Search for the cell housing the specified text and yield its [x, y] center coordinate. 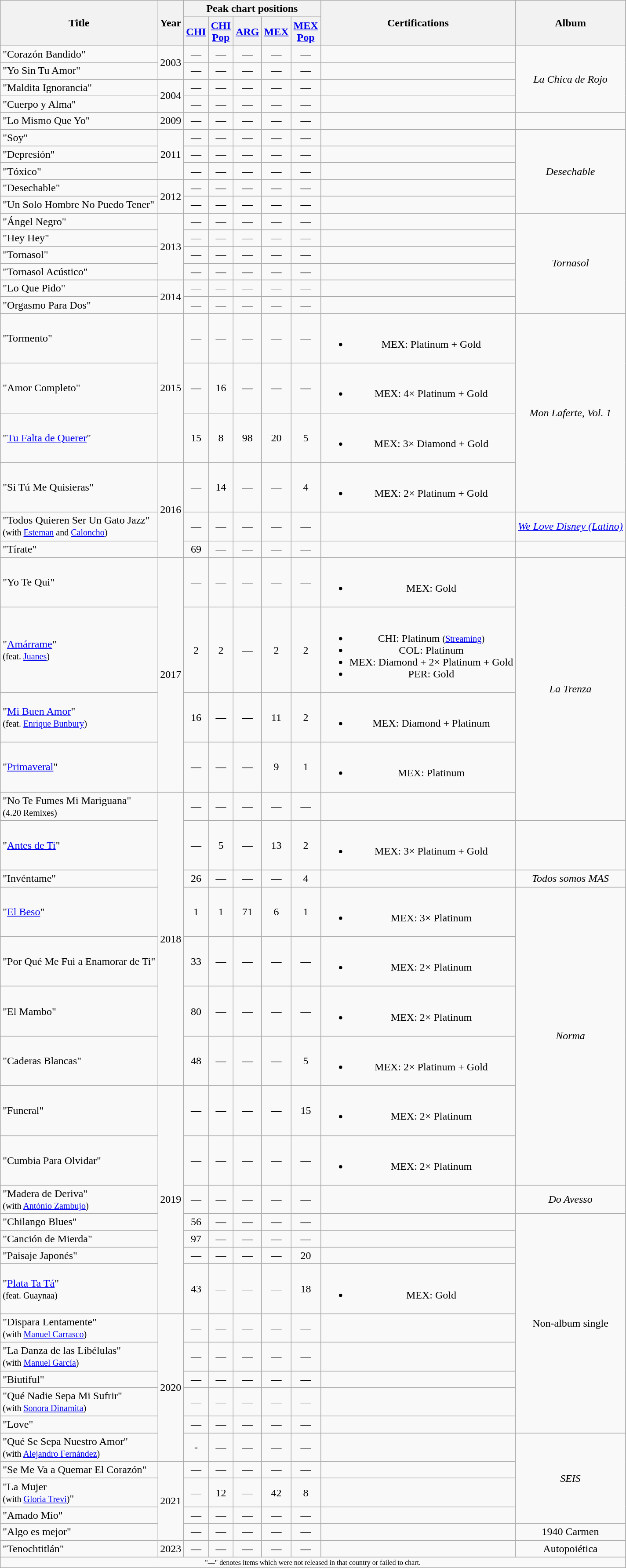
14 [221, 487]
"La Mujer (with Gloria Trevi)" [79, 1493]
"Paisaje Japonés" [79, 1255]
18 [306, 1289]
"Algo es mejor" [79, 1532]
MEX Pop [306, 32]
Non-album single [571, 1323]
"Qué Nadie Sepa Mi Sufrir"(with Sonora Dinamita) [79, 1402]
12 [221, 1493]
Do Avesso [571, 1199]
Norma [571, 1036]
We Love Disney (Latino) [571, 527]
MEX: 3× Diamond + Gold [418, 438]
SEIS [571, 1478]
"Cuerpo y Alma" [79, 104]
2020 [171, 1387]
Album [571, 23]
"—" denotes items which were not released in that country or failed to chart. [313, 1562]
"Biutiful" [79, 1379]
2021 [171, 1501]
56 [196, 1222]
"Orgasmo Para Dos" [79, 305]
"No Te Fumes Mi Mariguana"(4.20 Remixes) [79, 806]
Autopoiética [571, 1549]
MEX: Platinum [418, 767]
9 [276, 767]
Desechable [571, 171]
2018 [171, 939]
CHI Pop [221, 32]
Tornasol [571, 263]
"El Beso" [79, 912]
"Soy" [79, 138]
2004 [171, 96]
"La Danza de las Líbélulas"(with Manuel García) [79, 1357]
26 [196, 879]
La Chica de Rojo [571, 79]
ARG [247, 32]
"Corazón Bandido" [79, 54]
"Tornasol Acústico" [79, 272]
"Un Solo Hombre No Puedo Tener" [79, 204]
1940 Carmen [571, 1532]
"Primaveral" [79, 767]
2014 [171, 297]
Mon Laferte, Vol. 1 [571, 413]
43 [196, 1289]
"Lo Que Pido" [79, 288]
MEX [276, 32]
"Amor Completo" [79, 388]
CHI [196, 32]
Title [79, 23]
"Tóxico" [79, 171]
"Qué Se Sepa Nuestro Amor"(with Alejandro Fernández) [79, 1447]
2013 [171, 246]
2011 [171, 154]
"Dispara Lentamente"(with Manuel Carrasco) [79, 1328]
2023 [171, 1549]
"Si Tú Me Quisieras" [79, 487]
"Funeral" [79, 1110]
"Maldita Ignorancia" [79, 87]
MEX: 3× Platinum [418, 912]
"Desechable" [79, 188]
"Depresión" [79, 154]
"Yo Te Qui" [79, 582]
42 [276, 1493]
"Tírate" [79, 549]
CHI: Platinum (Streaming)COL: PlatinumMEX: Diamond + 2× Platinum + GoldPER: Gold [418, 650]
La Trenza [571, 689]
"Tu Falta de Querer" [79, 438]
"Tornasol" [79, 255]
"Todos Quieren Ser Un Gato Jazz"(with Esteman and Caloncho) [79, 527]
Year [171, 23]
"Amado Mío" [79, 1515]
- [196, 1447]
11 [276, 717]
"Yo Sin Tu Amor" [79, 71]
MEX: Platinum + Gold [418, 338]
"Canción de Mierda" [79, 1239]
"Hey Hey" [79, 238]
MEX: 4× Platinum + Gold [418, 388]
"Antes de Ti" [79, 846]
"Por Qué Me Fui a Enamorar de Ti" [79, 962]
2009 [171, 121]
"Se Me Va a Quemar El Corazón" [79, 1470]
"Love" [79, 1425]
"Tenochtitlán" [79, 1549]
69 [196, 549]
"El Mambo" [79, 1011]
2003 [171, 62]
"Tormento" [79, 338]
48 [196, 1061]
MEX: 3× Platinum + Gold [418, 846]
98 [247, 438]
2012 [171, 196]
2017 [171, 674]
"Ángel Negro" [79, 221]
Todos somos MAS [571, 879]
"Mi Buen Amor"(feat. Enrique Bunbury) [79, 717]
"Invéntame" [79, 879]
2019 [171, 1200]
13 [276, 846]
"Lo Mismo Que Yo" [79, 121]
97 [196, 1239]
"Chilango Blues" [79, 1222]
Peak chart positions [252, 9]
"Plata Ta Tá"(feat. Guaynaa) [79, 1289]
71 [247, 912]
"Madera de Deriva" (with António Zambujo) [79, 1199]
80 [196, 1011]
MEX: Diamond + Platinum [418, 717]
Certifications [418, 23]
33 [196, 962]
"Caderas Blancas" [79, 1061]
2015 [171, 388]
2016 [171, 510]
"Cumbia Para Olvidar" [79, 1161]
"Amárrame"(feat. Juanes) [79, 650]
6 [276, 912]
